Capture the cell that displays the provided text and extract its [X, Y] central coordinate. 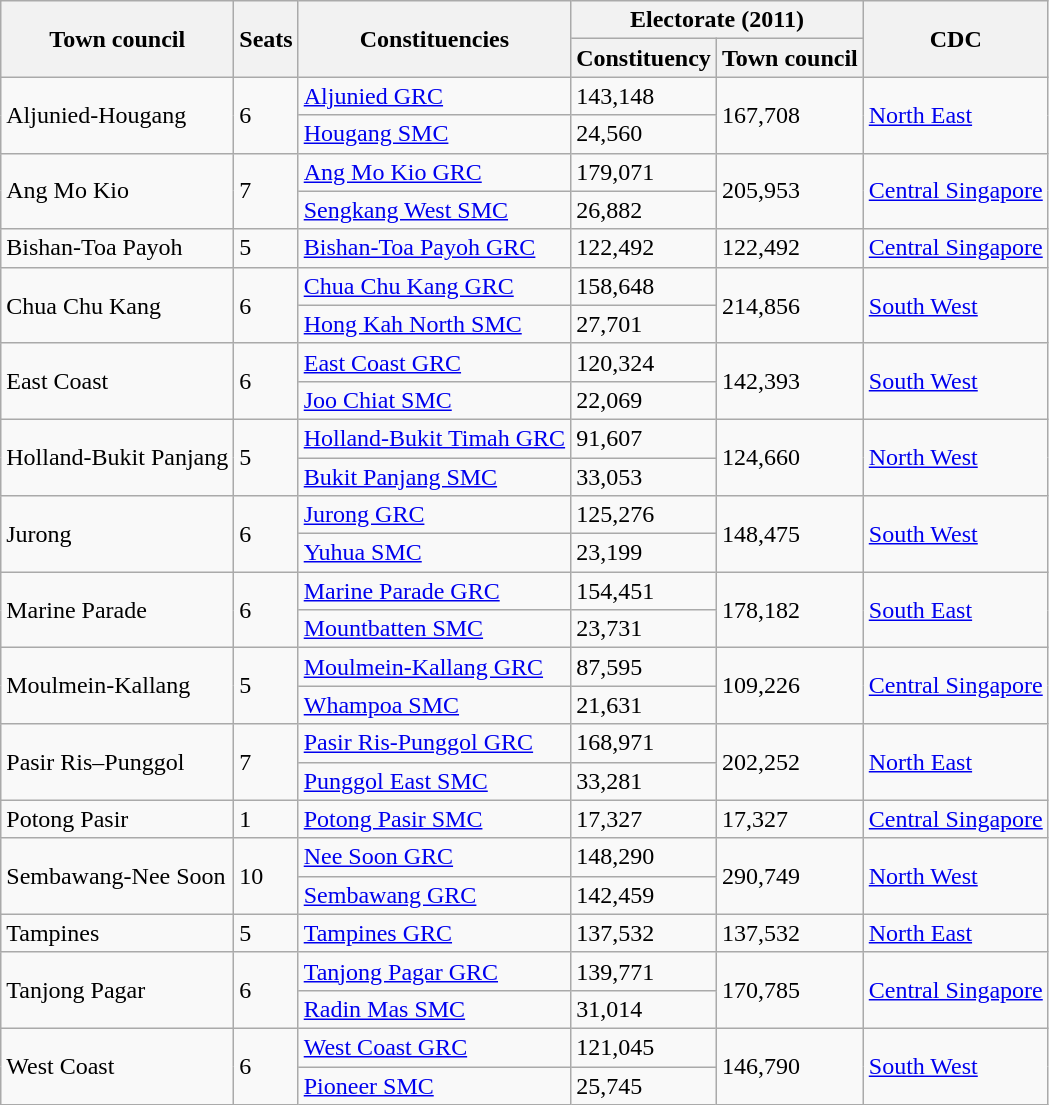
East Coast GRC [434, 362]
Potong Pasir [118, 819]
Chua Chu Kang [118, 305]
91,607 [644, 438]
Punggol East SMC [434, 781]
24,560 [644, 134]
West Coast [118, 1066]
Electorate (2011) [718, 20]
33,053 [644, 477]
Constituency [644, 58]
178,182 [790, 610]
Potong Pasir SMC [434, 819]
121,045 [644, 1047]
27,701 [644, 324]
Tanjong Pagar [118, 990]
Bukit Panjang SMC [434, 477]
26,882 [644, 210]
202,252 [790, 762]
120,324 [644, 362]
142,393 [790, 381]
Radin Mas SMC [434, 1009]
CDC [956, 39]
23,731 [644, 629]
Ang Mo Kio [118, 191]
Hougang SMC [434, 134]
22,069 [644, 400]
Tampines [118, 933]
West Coast GRC [434, 1047]
148,290 [644, 857]
167,708 [790, 115]
146,790 [790, 1066]
Constituencies [434, 39]
168,971 [644, 743]
Ang Mo Kio GRC [434, 172]
25,745 [644, 1085]
205,953 [790, 191]
Yuhua SMC [434, 553]
Marine Parade [118, 610]
Holland-Bukit Timah GRC [434, 438]
Jurong GRC [434, 515]
Pasir Ris-Punggol GRC [434, 743]
East Coast [118, 381]
154,451 [644, 591]
124,660 [790, 457]
Whampoa SMC [434, 705]
Chua Chu Kang GRC [434, 286]
Pioneer SMC [434, 1085]
148,475 [790, 534]
Tampines GRC [434, 933]
Jurong [118, 534]
Bishan-Toa Payoh [118, 248]
Tanjong Pagar GRC [434, 971]
31,014 [644, 1009]
Sengkang West SMC [434, 210]
214,856 [790, 305]
33,281 [644, 781]
170,785 [790, 990]
1 [266, 819]
Bishan-Toa Payoh GRC [434, 248]
Nee Soon GRC [434, 857]
Aljunied-Hougang [118, 115]
143,148 [644, 96]
Mountbatten SMC [434, 629]
Moulmein-Kallang GRC [434, 667]
179,071 [644, 172]
142,459 [644, 895]
125,276 [644, 515]
South East [956, 610]
139,771 [644, 971]
Seats [266, 39]
Pasir Ris–Punggol [118, 762]
Hong Kah North SMC [434, 324]
Marine Parade GRC [434, 591]
Moulmein-Kallang [118, 686]
87,595 [644, 667]
10 [266, 876]
109,226 [790, 686]
Joo Chiat SMC [434, 400]
158,648 [644, 286]
23,199 [644, 553]
Sembawang GRC [434, 895]
21,631 [644, 705]
Aljunied GRC [434, 96]
Holland-Bukit Panjang [118, 457]
Sembawang-Nee Soon [118, 876]
290,749 [790, 876]
